Locate the cell with the specified text and output its [x, y] center coordinate. 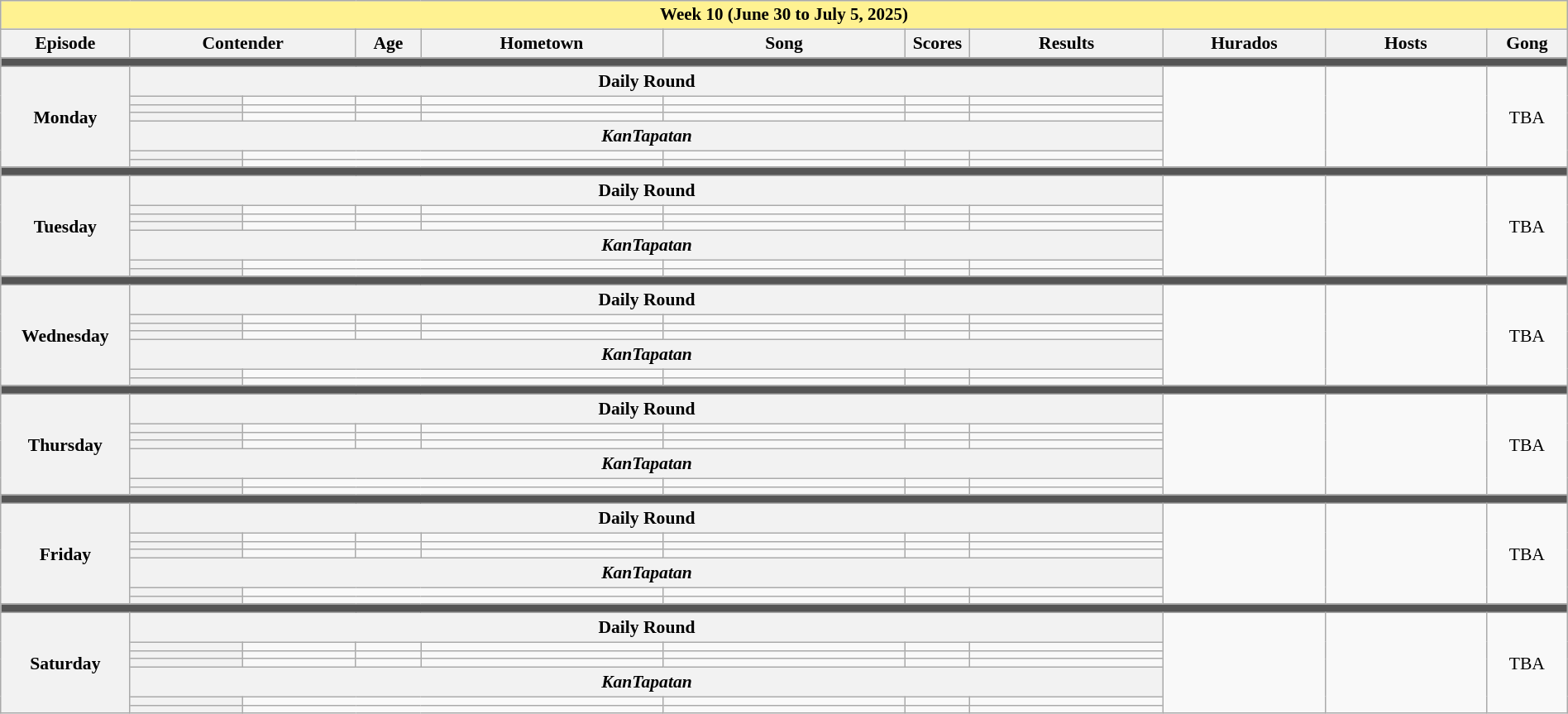
Hurados [1244, 44]
Results [1067, 44]
Hometown [543, 44]
Scores [937, 44]
Age [388, 44]
Tuesday [65, 227]
Saturday [65, 664]
Monday [65, 117]
Episode [65, 44]
Hosts [1406, 44]
Week 10 (June 30 to July 5, 2025) [784, 15]
Contender [243, 44]
Friday [65, 554]
Song [784, 44]
Thursday [65, 445]
Gong [1527, 44]
Wednesday [65, 336]
